Capture the cell that displays the provided text and extract its (x, y) central coordinate. 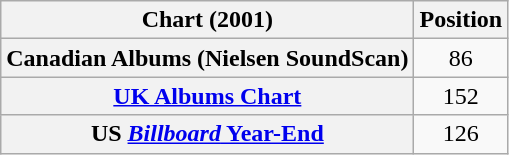
Canadian Albums (Nielsen SoundScan) (208, 58)
86 (461, 58)
Chart (2001) (208, 20)
US Billboard Year-End (208, 134)
UK Albums Chart (208, 96)
Position (461, 20)
126 (461, 134)
152 (461, 96)
